Output the [X, Y] coordinate of the center of the cell containing the given text.  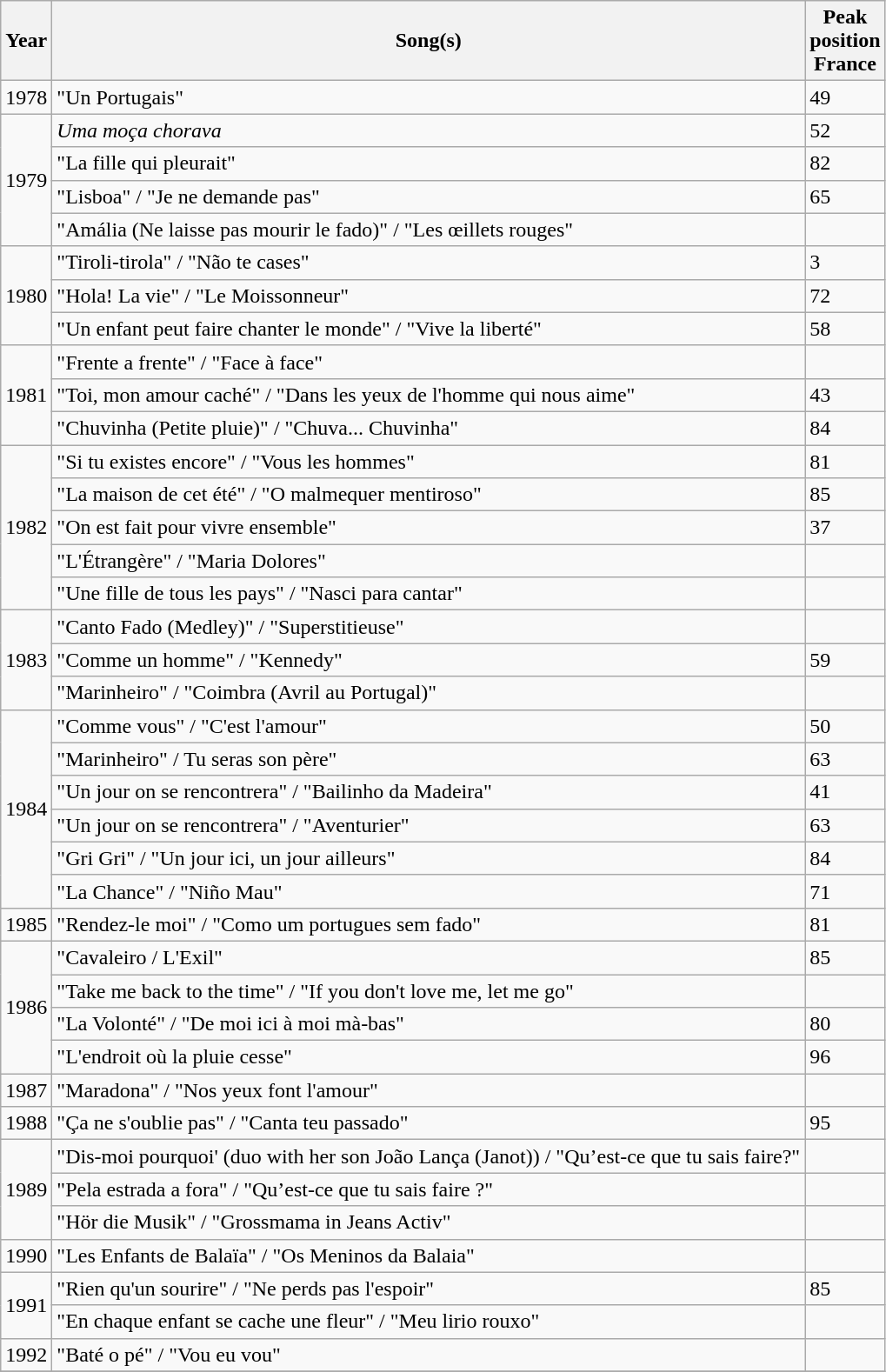
"Hör die Musik" / "Grossmama in Jeans Activ" [429, 1222]
Peak positionFrance [845, 41]
1986 [26, 1007]
1985 [26, 924]
"Ça ne s'oublie pas" / "Canta teu passado" [429, 1123]
"Un enfant peut faire chanter le monde" / "Vive la liberté" [429, 329]
"L'endroit où la pluie cesse" [429, 1057]
"Marinheiro" / "Coimbra (Avril au Portugal)" [429, 693]
59 [845, 660]
"Gri Gri" / "Un jour ici, un jour ailleurs" [429, 858]
65 [845, 196]
80 [845, 1024]
1991 [26, 1305]
"Comme un homme" / "Kennedy" [429, 660]
"Rendez-le moi" / "Como um portugues sem fado" [429, 924]
1988 [26, 1123]
50 [845, 726]
1979 [26, 180]
Song(s) [429, 41]
"Toi, mon amour caché" / "Dans les yeux de l'homme qui nous aime" [429, 395]
1980 [26, 296]
"Si tu existes encore" / "Vous les hommes" [429, 462]
"La Volonté" / "De moi ici à moi mà-bas" [429, 1024]
1983 [26, 660]
"Amália (Ne laisse pas mourir le fado)" / "Les œillets rouges" [429, 230]
"Canto Fado (Medley)" / "Superstitieuse" [429, 627]
96 [845, 1057]
71 [845, 891]
"Dis-moi pourquoi' (duo with her son João Lança (Janot)) / "Qu’est-ce que tu sais faire?" [429, 1156]
"Take me back to the time" / "If you don't love me, let me go" [429, 990]
58 [845, 329]
"La fille qui pleurait" [429, 163]
1978 [26, 97]
"Frente a frente" / "Face à face" [429, 362]
82 [845, 163]
1981 [26, 395]
43 [845, 395]
1982 [26, 528]
"Cavaleiro / L'Exil" [429, 957]
Year [26, 41]
"Lisboa" / "Je ne demande pas" [429, 196]
"Un jour on se rencontrera" / "Bailinho da Madeira" [429, 792]
1990 [26, 1255]
Uma moça chorava [429, 130]
52 [845, 130]
"Baté o pé" / "Vou eu vou" [429, 1355]
"Marinheiro" / Tu seras son père" [429, 759]
"Maradona" / "Nos yeux font l'amour" [429, 1090]
"Hola! La vie" / "Le Moissonneur" [429, 296]
"Une fille de tous les pays" / "Nasci para cantar" [429, 594]
1984 [26, 809]
"En chaque enfant se cache une fleur" / "Meu lirio rouxo" [429, 1322]
"L'Étrangère" / "Maria Dolores" [429, 561]
"Un Portugais" [429, 97]
"On est fait pour vivre ensemble" [429, 528]
"La maison de cet été" / "O malmequer mentiroso" [429, 495]
95 [845, 1123]
"Les Enfants de Balaïa" / "Os Meninos da Balaia" [429, 1255]
1987 [26, 1090]
3 [845, 263]
41 [845, 792]
1989 [26, 1189]
"Pela estrada a fora" / "Qu’est-ce que tu sais faire ?" [429, 1189]
"Tiroli-tirola" / "Não te cases" [429, 263]
49 [845, 97]
1992 [26, 1355]
"Rien qu'un sourire" / "Ne perds pas l'espoir" [429, 1289]
"Chuvinha (Petite pluie)" / "Chuva... Chuvinha" [429, 428]
72 [845, 296]
"Un jour on se rencontrera" / "Aventurier" [429, 825]
37 [845, 528]
"La Chance" / "Niño Mau" [429, 891]
"Comme vous" / "C'est l'amour" [429, 726]
